Determine the [x, y] coordinate at the center of the cell enclosing the given text.  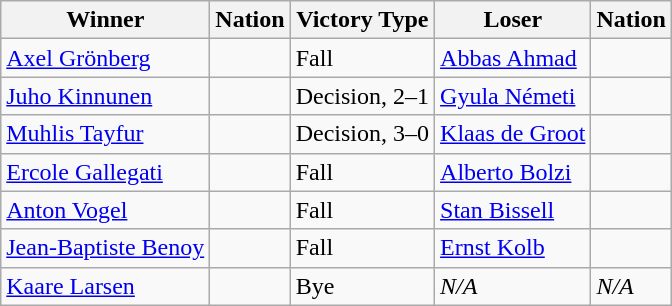
Ernst Kolb [513, 248]
Jean-Baptiste Benoy [106, 248]
Anton Vogel [106, 210]
Muhlis Tayfur [106, 134]
Decision, 2–1 [362, 96]
Alberto Bolzi [513, 172]
Victory Type [362, 20]
Bye [362, 286]
Juho Kinnunen [106, 96]
Stan Bissell [513, 210]
Gyula Németi [513, 96]
Winner [106, 20]
Klaas de Groot [513, 134]
Axel Grönberg [106, 58]
Decision, 3–0 [362, 134]
Ercole Gallegati [106, 172]
Abbas Ahmad [513, 58]
Loser [513, 20]
Kaare Larsen [106, 286]
